Locate the cell with the specified text and output its [X, Y] center coordinate. 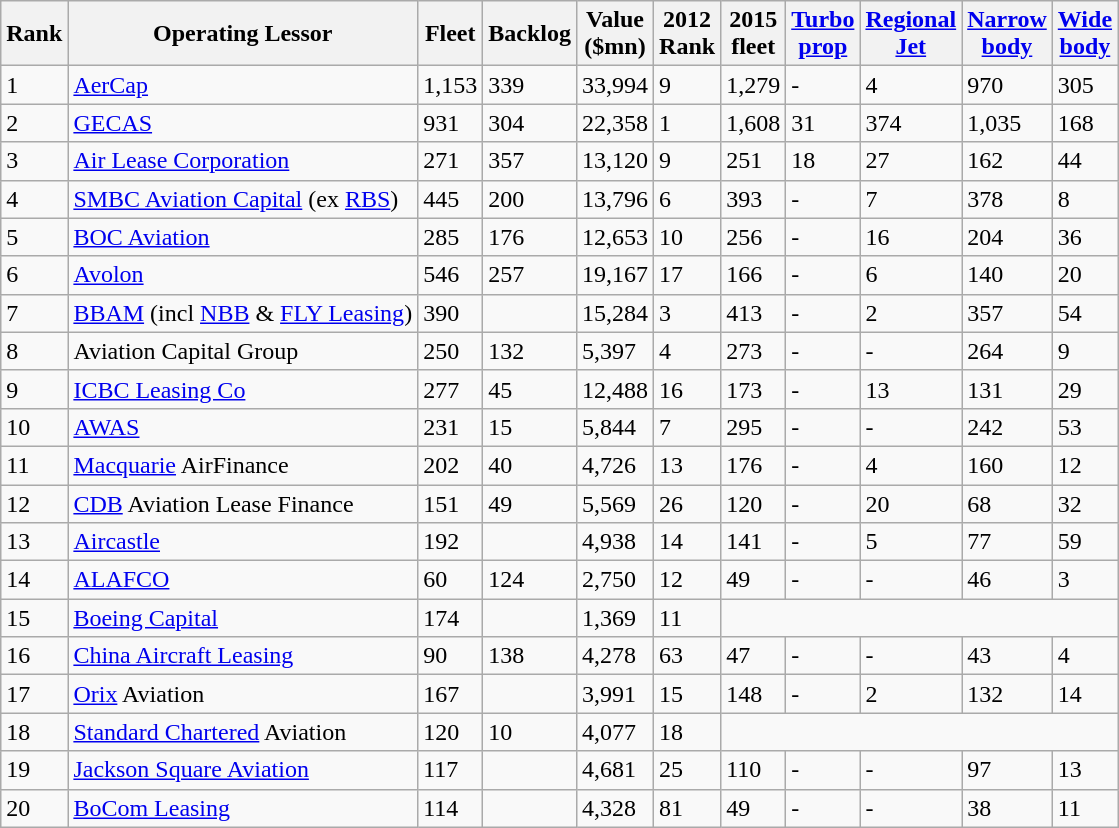
27 [911, 161]
46 [1008, 580]
Backlog [530, 34]
277 [450, 389]
390 [450, 313]
250 [450, 351]
4,681 [614, 770]
19 [34, 770]
174 [450, 618]
CDB Aviation Lease Finance [243, 503]
339 [530, 85]
141 [754, 542]
54 [1084, 313]
231 [450, 427]
Boeing Capital [243, 618]
SMBC Aviation Capital (ex RBS) [243, 199]
4,938 [614, 542]
63 [688, 656]
25 [688, 770]
295 [754, 427]
148 [754, 694]
173 [754, 389]
38 [1008, 808]
200 [530, 199]
5,397 [614, 351]
2012Rank [688, 34]
3,991 [614, 694]
GECAS [243, 123]
Turboprop [823, 34]
2,750 [614, 580]
445 [450, 199]
19,167 [614, 275]
305 [1084, 85]
Jackson Square Aviation [243, 770]
Aircastle [243, 542]
271 [450, 161]
242 [1008, 427]
15,284 [614, 313]
378 [1008, 199]
AerCap [243, 85]
204 [1008, 237]
33,994 [614, 85]
ICBC Leasing Co [243, 389]
32 [1084, 503]
256 [754, 237]
RegionalJet [911, 34]
AWAS [243, 427]
257 [530, 275]
138 [530, 656]
97 [1008, 770]
Aviation Capital Group [243, 351]
4,726 [614, 465]
1,153 [450, 85]
970 [1008, 85]
12,653 [614, 237]
393 [754, 199]
273 [754, 351]
285 [450, 237]
546 [450, 275]
Narrowbody [1008, 34]
59 [1084, 542]
43 [1008, 656]
Fleet [450, 34]
167 [450, 694]
140 [1008, 275]
162 [1008, 161]
Widebody [1084, 34]
Orix Aviation [243, 694]
251 [754, 161]
BBAM (incl NBB & FLY Leasing) [243, 313]
1,279 [754, 85]
47 [754, 656]
Air Lease Corporation [243, 161]
29 [1084, 389]
117 [450, 770]
68 [1008, 503]
13,120 [614, 161]
1,369 [614, 618]
13,796 [614, 199]
77 [1008, 542]
114 [450, 808]
151 [450, 503]
5,844 [614, 427]
45 [530, 389]
166 [754, 275]
53 [1084, 427]
4,278 [614, 656]
Macquarie AirFinance [243, 465]
BOC Aviation [243, 237]
90 [450, 656]
168 [1084, 123]
2015fleet [754, 34]
Avolon [243, 275]
5,569 [614, 503]
China Aircraft Leasing [243, 656]
931 [450, 123]
BoCom Leasing [243, 808]
4,328 [614, 808]
413 [754, 313]
4,077 [614, 732]
ALAFCO [243, 580]
60 [450, 580]
Standard Chartered Aviation [243, 732]
26 [688, 503]
304 [530, 123]
36 [1084, 237]
12,488 [614, 389]
Value($mn) [614, 34]
Rank [34, 34]
131 [1008, 389]
264 [1008, 351]
1,035 [1008, 123]
81 [688, 808]
192 [450, 542]
374 [911, 123]
44 [1084, 161]
160 [1008, 465]
Operating Lessor [243, 34]
202 [450, 465]
110 [754, 770]
22,358 [614, 123]
40 [530, 465]
1,608 [754, 123]
31 [823, 123]
124 [530, 580]
